Provide the [x, y] coordinate of the cell's center where the given text is located.  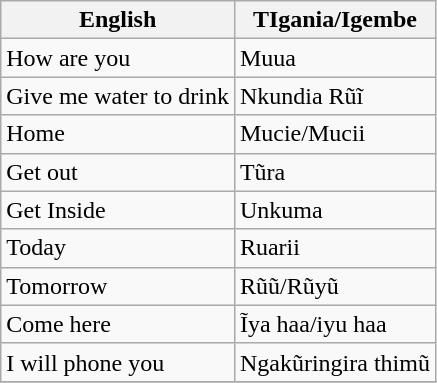
Today [118, 248]
How are you [118, 58]
Ngakũringira thimũ [334, 362]
Nkundia Rũĩ [334, 96]
English [118, 20]
Come here [118, 324]
Tomorrow [118, 286]
Tũra [334, 172]
Ruarii [334, 248]
Get out [118, 172]
Get Inside [118, 210]
TIgania/Igembe [334, 20]
Rũũ/Rũyũ [334, 286]
Give me water to drink [118, 96]
Mucie/Mucii [334, 134]
Ĩya haa/iyu haa [334, 324]
Home [118, 134]
Muua [334, 58]
Unkuma [334, 210]
I will phone you [118, 362]
